For the text-containing cell, return its midpoint in (x, y) coordinate format. 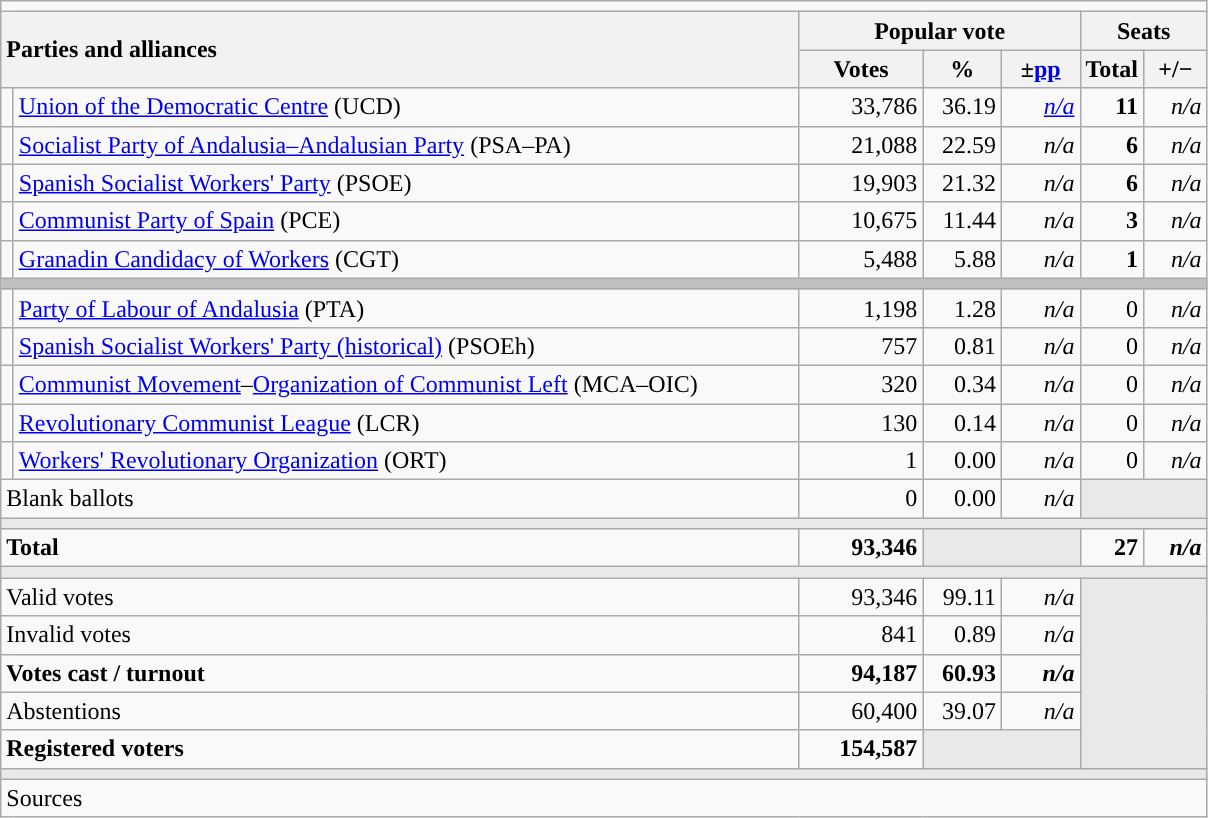
Votes cast / turnout (400, 673)
1,198 (861, 308)
Union of the Democratic Centre (UCD) (406, 107)
5.88 (962, 259)
3 (1112, 221)
10,675 (861, 221)
22.59 (962, 145)
Valid votes (400, 597)
Spanish Socialist Workers' Party (PSOE) (406, 183)
+/− (1176, 69)
39.07 (962, 711)
Granadin Candidacy of Workers (CGT) (406, 259)
130 (861, 423)
Spanish Socialist Workers' Party (historical) (PSOEh) (406, 346)
320 (861, 384)
19,903 (861, 183)
0.14 (962, 423)
Communist Movement–Organization of Communist Left (MCA–OIC) (406, 384)
0.81 (962, 346)
27 (1112, 548)
Communist Party of Spain (PCE) (406, 221)
Invalid votes (400, 635)
Party of Labour of Andalusia (PTA) (406, 308)
757 (861, 346)
60.93 (962, 673)
Registered voters (400, 749)
Votes (861, 69)
11 (1112, 107)
1.28 (962, 308)
0.34 (962, 384)
Parties and alliances (400, 50)
Abstentions (400, 711)
Seats (1144, 31)
154,587 (861, 749)
Popular vote (940, 31)
94,187 (861, 673)
21,088 (861, 145)
36.19 (962, 107)
5,488 (861, 259)
±pp (1040, 69)
Sources (604, 798)
Socialist Party of Andalusia–Andalusian Party (PSA–PA) (406, 145)
21.32 (962, 183)
Blank ballots (400, 499)
0.89 (962, 635)
Revolutionary Communist League (LCR) (406, 423)
Workers' Revolutionary Organization (ORT) (406, 461)
% (962, 69)
99.11 (962, 597)
33,786 (861, 107)
841 (861, 635)
60,400 (861, 711)
11.44 (962, 221)
